From the cell containing the given text, extract its center point as (X, Y) coordinate. 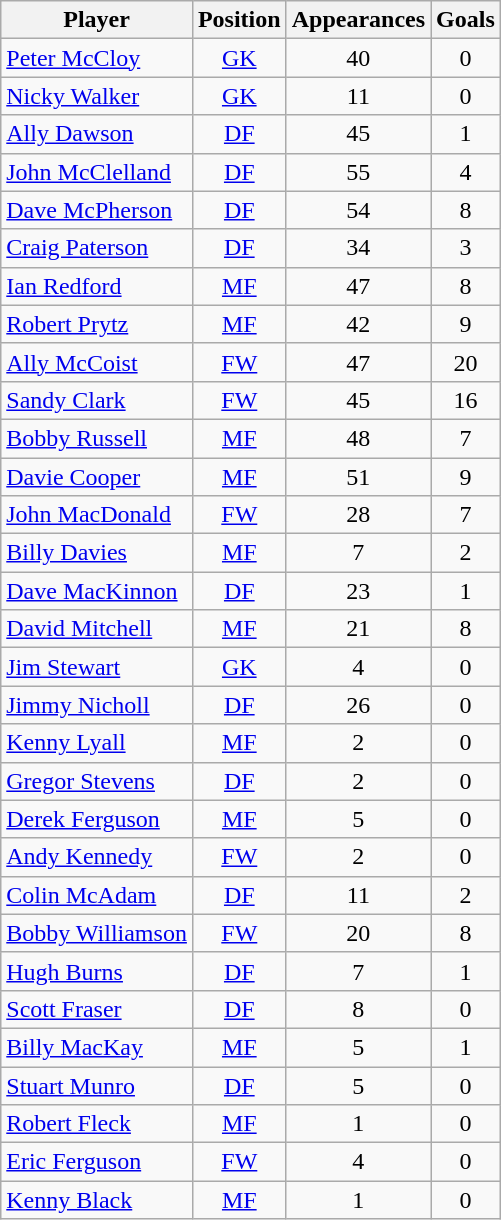
Ally Dawson (97, 134)
48 (358, 438)
Jim Stewart (97, 667)
54 (358, 210)
Goals (466, 20)
16 (466, 400)
David Mitchell (97, 629)
Kenny Black (97, 1200)
Peter McCloy (97, 58)
Andy Kennedy (97, 857)
55 (358, 172)
Billy MacKay (97, 1047)
Player (97, 20)
Position (239, 20)
42 (358, 324)
Jimmy Nicholl (97, 705)
Ally McCoist (97, 362)
26 (358, 705)
Robert Prytz (97, 324)
Dave McPherson (97, 210)
Craig Paterson (97, 248)
40 (358, 58)
Kenny Lyall (97, 743)
Billy Davies (97, 553)
Sandy Clark (97, 400)
28 (358, 515)
23 (358, 591)
John MacDonald (97, 515)
Bobby Williamson (97, 933)
Eric Ferguson (97, 1162)
Ian Redford (97, 286)
Bobby Russell (97, 438)
Colin McAdam (97, 895)
Hugh Burns (97, 971)
Robert Fleck (97, 1124)
Derek Ferguson (97, 819)
John McClelland (97, 172)
Davie Cooper (97, 477)
Stuart Munro (97, 1085)
Nicky Walker (97, 96)
Gregor Stevens (97, 781)
Scott Fraser (97, 1009)
51 (358, 477)
3 (466, 248)
34 (358, 248)
Appearances (358, 20)
Dave MacKinnon (97, 591)
21 (358, 629)
